Extract the [X, Y] coordinate from the center of the cell holding the provided text.  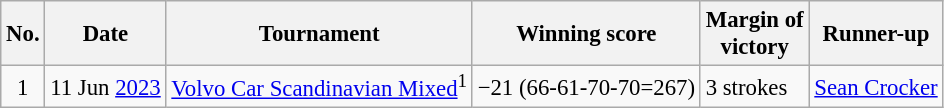
No. [23, 34]
Runner-up [876, 34]
Volvo Car Scandinavian Mixed1 [319, 87]
1 [23, 87]
11 Jun 2023 [106, 87]
Sean Crocker [876, 87]
Margin ofvictory [754, 34]
Winning score [586, 34]
−21 (66-61-70-70=267) [586, 87]
Tournament [319, 34]
Date [106, 34]
3 strokes [754, 87]
